Search for the cell housing the specified text and yield its (x, y) center coordinate. 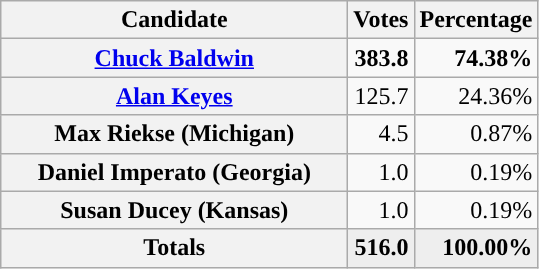
100.00% (476, 248)
Totals (174, 248)
Daniel Imperato (Georgia) (174, 172)
0.87% (476, 134)
Alan Keyes (174, 96)
Percentage (476, 20)
Votes (381, 20)
Candidate (174, 20)
383.8 (381, 58)
Max Riekse (Michigan) (174, 134)
4.5 (381, 134)
516.0 (381, 248)
74.38% (476, 58)
Chuck Baldwin (174, 58)
125.7 (381, 96)
Susan Ducey (Kansas) (174, 210)
24.36% (476, 96)
